Locate the cell with the specified text and output its [x, y] center coordinate. 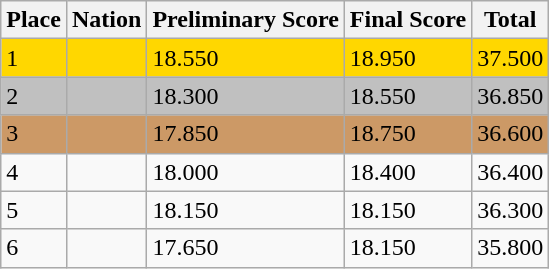
18.400 [408, 172]
5 [34, 210]
6 [34, 248]
Nation [106, 20]
18.300 [246, 96]
Total [510, 20]
36.300 [510, 210]
18.750 [408, 134]
36.850 [510, 96]
18.000 [246, 172]
36.600 [510, 134]
4 [34, 172]
18.950 [408, 58]
3 [34, 134]
Final Score [408, 20]
17.650 [246, 248]
1 [34, 58]
37.500 [510, 58]
35.800 [510, 248]
36.400 [510, 172]
17.850 [246, 134]
Place [34, 20]
Preliminary Score [246, 20]
2 [34, 96]
